Pinpoint the cell where the given text exists, returning its (x, y) midpoint coordinate. 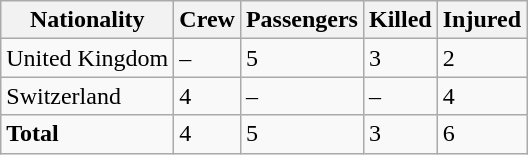
United Kingdom (88, 58)
Passengers (302, 20)
Killed (400, 20)
Nationality (88, 20)
Injured (482, 20)
Switzerland (88, 96)
Total (88, 134)
Crew (208, 20)
2 (482, 58)
6 (482, 134)
